Scan for the cell matching the given text and deliver its [X, Y] coordinate at center. 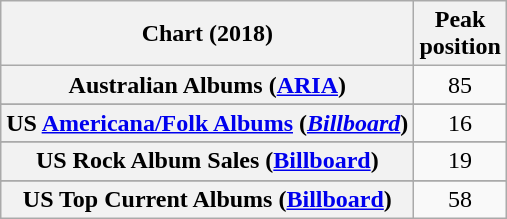
19 [460, 161]
58 [460, 199]
Chart (2018) [208, 34]
US Top Current Albums (Billboard) [208, 199]
US Rock Album Sales (Billboard) [208, 161]
Peak position [460, 34]
Australian Albums (ARIA) [208, 85]
85 [460, 85]
16 [460, 123]
US Americana/Folk Albums (Billboard) [208, 123]
